Find where the given text appears and provide that cell's center as [X, Y] coordinate. 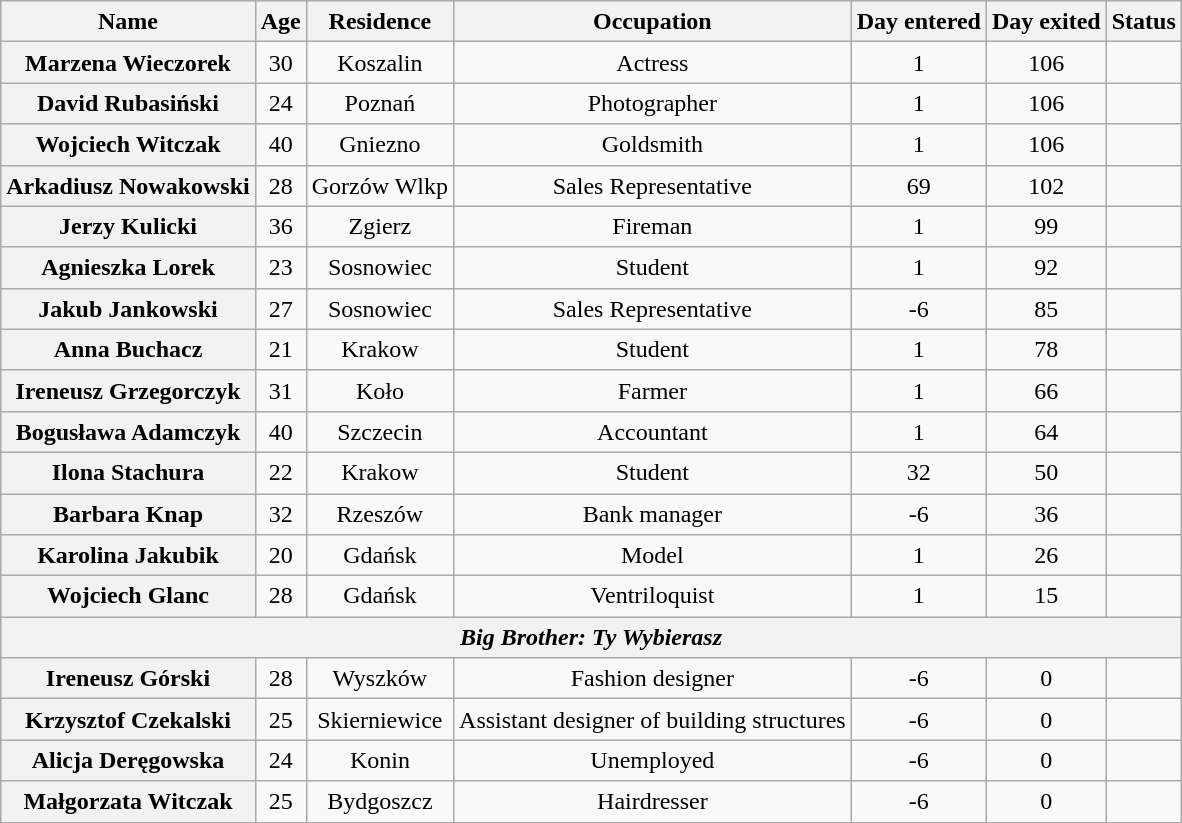
Farmer [653, 390]
Marzena Wieczorek [128, 62]
Rzeszów [380, 514]
Fashion designer [653, 678]
Małgorzata Witczak [128, 802]
Occupation [653, 22]
102 [1046, 186]
Bank manager [653, 514]
Barbara Knap [128, 514]
Koło [380, 390]
30 [280, 62]
Actress [653, 62]
Agnieszka Lorek [128, 268]
66 [1046, 390]
Szczecin [380, 432]
Fireman [653, 226]
23 [280, 268]
Ireneusz Górski [128, 678]
Jakub Jankowski [128, 308]
27 [280, 308]
Status [1144, 22]
David Rubasiński [128, 104]
Photographer [653, 104]
Big Brother: Ty Wybierasz [592, 638]
Goldsmith [653, 144]
Zgierz [380, 226]
Ilona Stachura [128, 472]
Wojciech Witczak [128, 144]
20 [280, 556]
Bogusława Adamczyk [128, 432]
Wyszków [380, 678]
31 [280, 390]
Karolina Jakubik [128, 556]
Bydgoszcz [380, 802]
21 [280, 350]
Unemployed [653, 760]
64 [1046, 432]
Skierniewice [380, 720]
15 [1046, 596]
Age [280, 22]
22 [280, 472]
Model [653, 556]
26 [1046, 556]
50 [1046, 472]
Alicja Deręgowska [128, 760]
Ireneusz Grzegorczyk [128, 390]
Koszalin [380, 62]
Hairdresser [653, 802]
Krzysztof Czekalski [128, 720]
Day entered [918, 22]
85 [1046, 308]
Arkadiusz Nowakowski [128, 186]
Gorzów Wlkp [380, 186]
99 [1046, 226]
Konin [380, 760]
Jerzy Kulicki [128, 226]
Assistant designer of building structures [653, 720]
Ventriloquist [653, 596]
92 [1046, 268]
Poznań [380, 104]
69 [918, 186]
Wojciech Glanc [128, 596]
Accountant [653, 432]
Name [128, 22]
Residence [380, 22]
Anna Buchacz [128, 350]
78 [1046, 350]
Day exited [1046, 22]
Gniezno [380, 144]
